Return the (x, y) coordinate for the center point of the cell that contains the specified text.  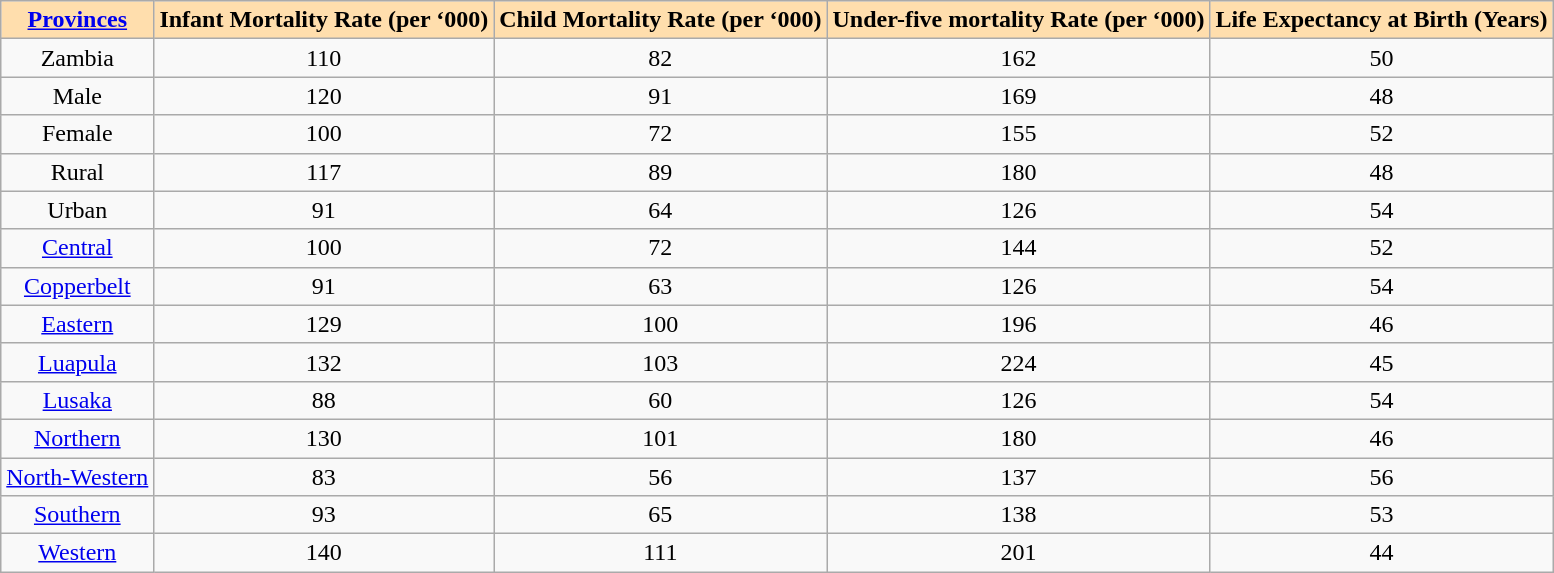
162 (1018, 58)
64 (660, 210)
130 (324, 438)
Zambia (78, 58)
45 (1382, 362)
Northern (78, 438)
Life Expectancy at Birth (Years) (1382, 20)
88 (324, 400)
132 (324, 362)
110 (324, 58)
Southern (78, 515)
Lusaka (78, 400)
117 (324, 172)
Luapula (78, 362)
Urban (78, 210)
224 (1018, 362)
137 (1018, 477)
83 (324, 477)
103 (660, 362)
155 (1018, 134)
93 (324, 515)
120 (324, 96)
111 (660, 553)
50 (1382, 58)
89 (660, 172)
65 (660, 515)
Western (78, 553)
Child Mortality Rate (per ‘000) (660, 20)
196 (1018, 324)
Rural (78, 172)
129 (324, 324)
Female (78, 134)
101 (660, 438)
Male (78, 96)
Under-five mortality Rate (per ‘000) (1018, 20)
140 (324, 553)
Provinces (78, 20)
North-Western (78, 477)
201 (1018, 553)
63 (660, 286)
60 (660, 400)
Copperbelt (78, 286)
144 (1018, 248)
Central (78, 248)
82 (660, 58)
53 (1382, 515)
169 (1018, 96)
138 (1018, 515)
44 (1382, 553)
Infant Mortality Rate (per ‘000) (324, 20)
Eastern (78, 324)
